Return (x, y) of the center of cell containing provided text 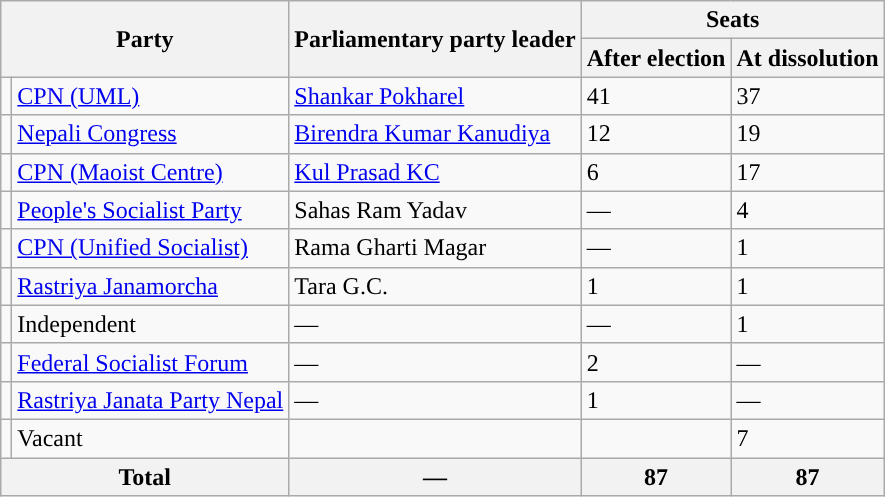
Rama Gharti Magar (435, 248)
Nepali Congress (150, 134)
12 (656, 134)
2 (656, 362)
Sahas Ram Yadav (435, 210)
Parliamentary party leader (435, 39)
41 (656, 96)
17 (808, 172)
Rastriya Janata Party Nepal (150, 400)
Rastriya Janamorcha (150, 286)
Independent (150, 324)
At dissolution (808, 58)
Shankar Pokharel (435, 96)
Vacant (150, 438)
4 (808, 210)
Total (145, 477)
After election (656, 58)
19 (808, 134)
CPN (Maoist Centre) (150, 172)
37 (808, 96)
6 (656, 172)
Tara G.C. (435, 286)
Federal Socialist Forum (150, 362)
7 (808, 438)
Kul Prasad KC (435, 172)
CPN (UML) (150, 96)
CPN (Unified Socialist) (150, 248)
Seats (732, 20)
Party (145, 39)
Birendra Kumar Kanudiya (435, 134)
People's Socialist Party (150, 210)
